Output the (X, Y) coordinate of the center of the cell containing the given text.  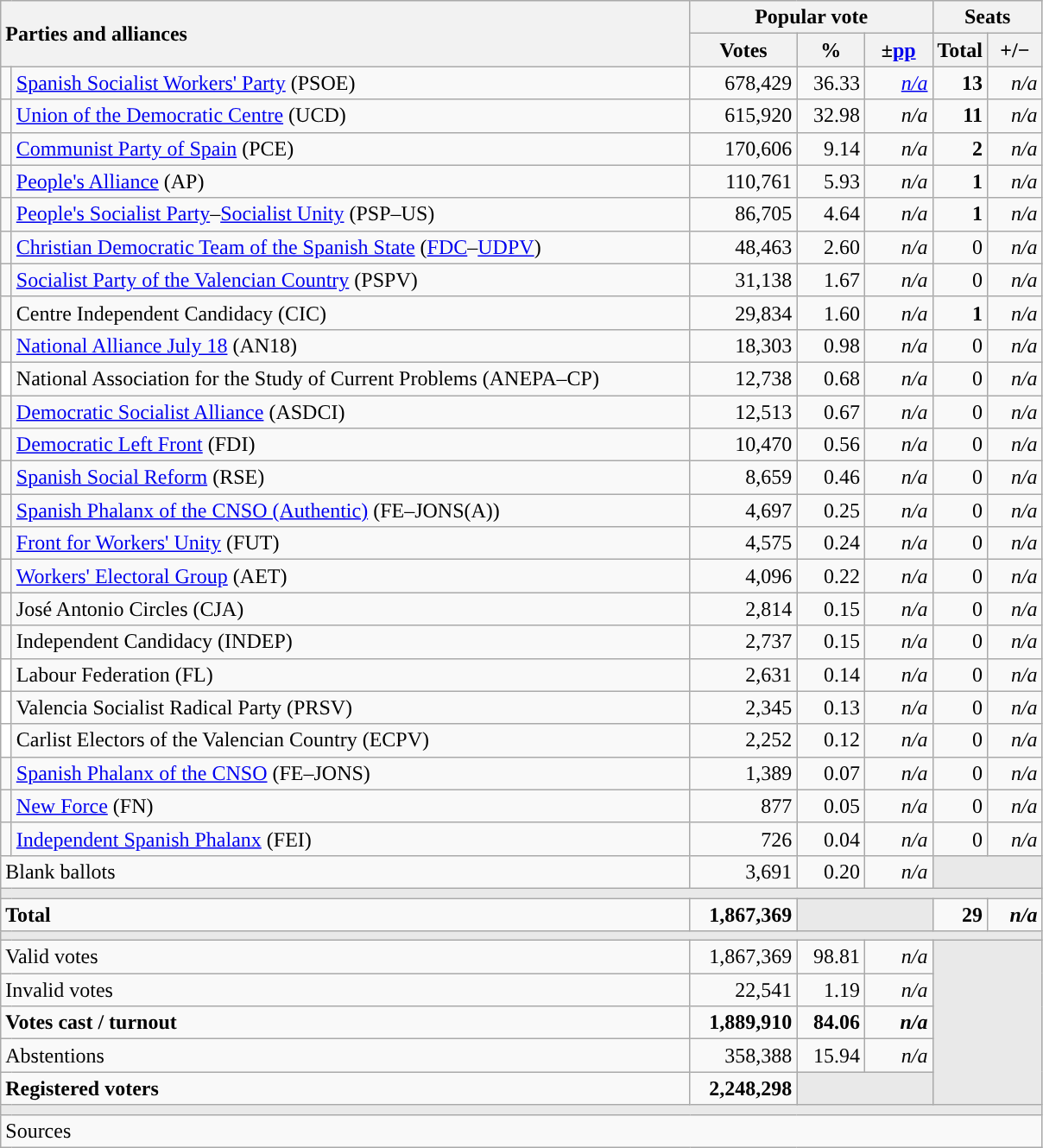
110,761 (743, 181)
Sources (521, 1131)
0.46 (831, 478)
1.60 (831, 313)
Spanish Phalanx of the CNSO (FE–JONS) (351, 773)
18,303 (743, 346)
1.67 (831, 280)
2,631 (743, 675)
98.81 (831, 957)
Carlist Electors of the Valencian Country (ECPV) (351, 740)
Democratic Left Front (FDI) (351, 445)
Spanish Social Reform (RSE) (351, 478)
0.14 (831, 675)
2,737 (743, 642)
Votes cast / turnout (345, 1023)
4,697 (743, 511)
358,388 (743, 1056)
Parties and alliances (345, 34)
2,814 (743, 609)
615,920 (743, 116)
0.22 (831, 576)
8,659 (743, 478)
0.56 (831, 445)
Invalid votes (345, 990)
2,345 (743, 707)
48,463 (743, 247)
Popular vote (812, 17)
2.60 (831, 247)
4,575 (743, 543)
1,889,910 (743, 1023)
29,834 (743, 313)
31,138 (743, 280)
13 (960, 83)
2 (960, 149)
0.67 (831, 412)
0.20 (831, 872)
11 (960, 116)
84.06 (831, 1023)
Front for Workers' Unity (FUT) (351, 543)
15.94 (831, 1056)
Centre Independent Candidacy (CIC) (351, 313)
877 (743, 806)
2,252 (743, 740)
Valid votes (345, 957)
People's Alliance (AP) (351, 181)
+/− (1015, 50)
4,096 (743, 576)
New Force (FN) (351, 806)
Communist Party of Spain (PCE) (351, 149)
0.13 (831, 707)
86,705 (743, 214)
1,389 (743, 773)
0.07 (831, 773)
3,691 (743, 872)
9.14 (831, 149)
National Association for the Study of Current Problems (ANEPA–CP) (351, 378)
±pp (898, 50)
0.98 (831, 346)
National Alliance July 18 (AN18) (351, 346)
22,541 (743, 990)
4.64 (831, 214)
0.24 (831, 543)
People's Socialist Party–Socialist Unity (PSP–US) (351, 214)
Spanish Phalanx of the CNSO (Authentic) (FE–JONS(A)) (351, 511)
Blank ballots (345, 872)
0.05 (831, 806)
678,429 (743, 83)
Independent Spanish Phalanx (FEI) (351, 839)
170,606 (743, 149)
Workers' Electoral Group (AET) (351, 576)
0.04 (831, 839)
Christian Democratic Team of the Spanish State (FDC–UDPV) (351, 247)
José Antonio Circles (CJA) (351, 609)
Valencia Socialist Radical Party (PRSV) (351, 707)
5.93 (831, 181)
1.19 (831, 990)
0.12 (831, 740)
Votes (743, 50)
Spanish Socialist Workers' Party (PSOE) (351, 83)
Socialist Party of the Valencian Country (PSPV) (351, 280)
Independent Candidacy (INDEP) (351, 642)
Abstentions (345, 1056)
36.33 (831, 83)
12,738 (743, 378)
% (831, 50)
29 (960, 915)
Seats (988, 17)
726 (743, 839)
0.25 (831, 511)
32.98 (831, 116)
Labour Federation (FL) (351, 675)
12,513 (743, 412)
0.68 (831, 378)
Registered voters (345, 1088)
Union of the Democratic Centre (UCD) (351, 116)
2,248,298 (743, 1088)
Democratic Socialist Alliance (ASDCI) (351, 412)
10,470 (743, 445)
